Output the (x, y) coordinate of the center of the cell containing the given text.  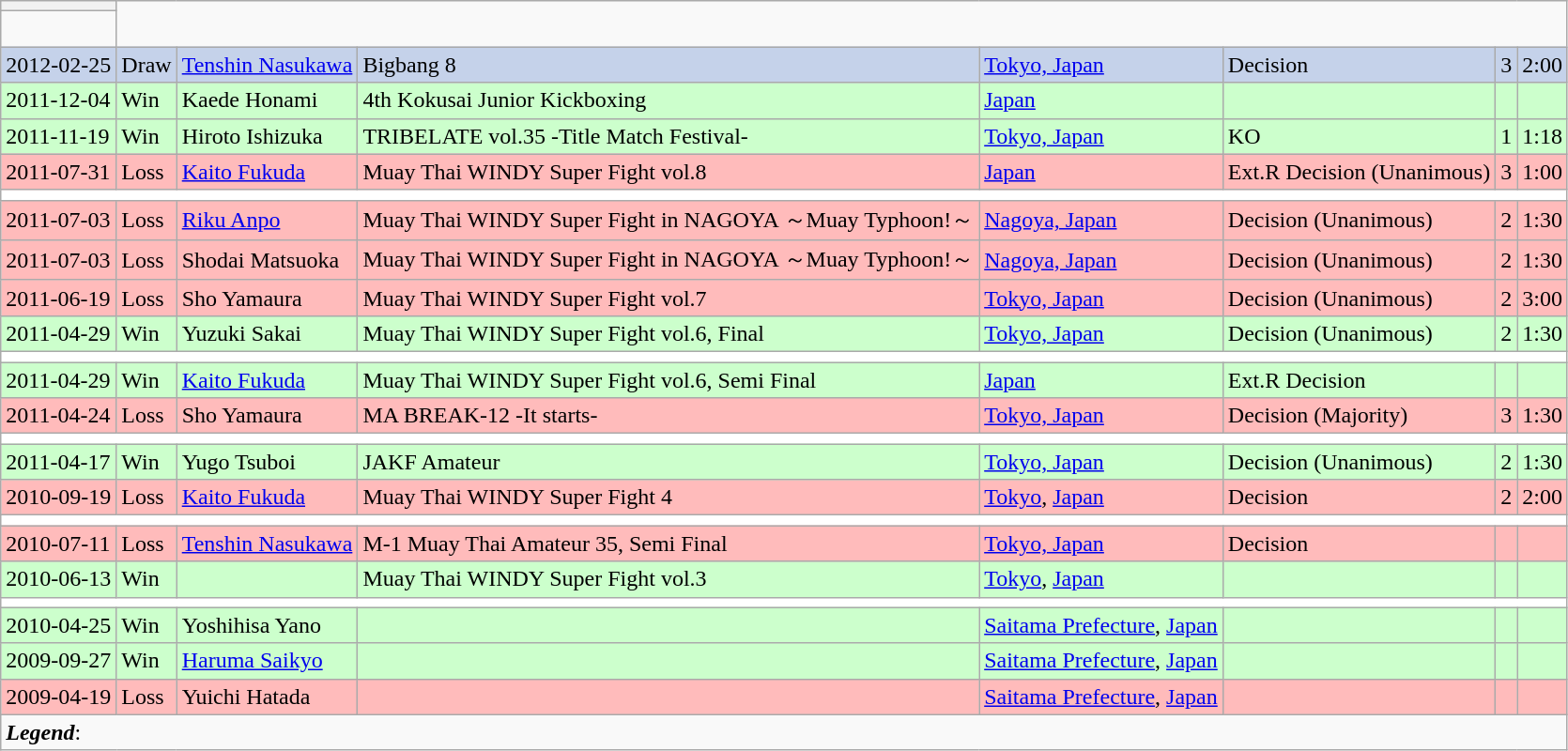
Draw (146, 65)
Muay Thai WINDY Super Fight vol.3 (669, 579)
Bigbang 8 (669, 65)
Riku Anpo (267, 220)
KO (1359, 136)
Muay Thai WINDY Super Fight vol.8 (669, 172)
MA BREAK-12 -It starts- (669, 416)
Yuichi Hatada (267, 697)
2010-04-25 (58, 625)
Hiroto Ishizuka (267, 136)
2011-06-19 (58, 298)
Haruma Saikyo (267, 661)
Kaede Honami (267, 100)
Yugo Tsuboi (267, 462)
Muay Thai WINDY Super Fight vol.6, Semi Final (669, 380)
4th Kokusai Junior Kickboxing (669, 100)
2010-06-13 (58, 579)
Shodai Matsuoka (267, 261)
M-1 Muay Thai Amateur 35, Semi Final (669, 544)
3:00 (1543, 298)
2011-04-24 (58, 416)
Yoshihisa Yano (267, 625)
2009-04-19 (58, 697)
TRIBELATE vol.35 -Title Match Festival- (669, 136)
2011-07-31 (58, 172)
2009-09-27 (58, 661)
Decision (Majority) (1359, 416)
2012-02-25 (58, 65)
Legend: (785, 732)
2011-12-04 (58, 100)
Muay Thai WINDY Super Fight vol.7 (669, 298)
Yuzuki Sakai (267, 333)
Muay Thai WINDY Super Fight vol.6, Final (669, 333)
1:18 (1543, 136)
Muay Thai WINDY Super Fight 4 (669, 498)
2011-04-17 (58, 462)
1 (1506, 136)
Ext.R Decision (1359, 380)
1:00 (1543, 172)
2010-07-11 (58, 544)
2011-11-19 (58, 136)
2010-09-19 (58, 498)
JAKF Amateur (669, 462)
Ext.R Decision (Unanimous) (1359, 172)
